Detect which cell encompasses the target text, then output its (X, Y) center coordinate. 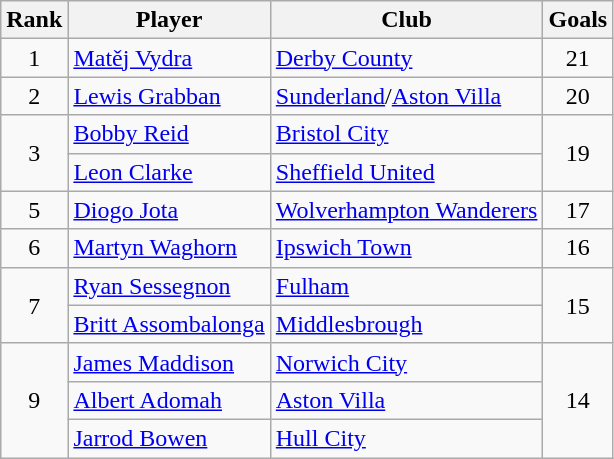
Matěj Vydra (169, 58)
Rank (34, 20)
Derby County (406, 58)
Martyn Waghorn (169, 248)
5 (34, 210)
Goals (578, 20)
Sheffield United (406, 172)
6 (34, 248)
Ipswich Town (406, 248)
Norwich City (406, 362)
Club (406, 20)
15 (578, 305)
17 (578, 210)
1 (34, 58)
3 (34, 153)
Fulham (406, 286)
Bristol City (406, 134)
Player (169, 20)
2 (34, 96)
James Maddison (169, 362)
9 (34, 400)
Ryan Sessegnon (169, 286)
Jarrod Bowen (169, 438)
Lewis Grabban (169, 96)
16 (578, 248)
21 (578, 58)
Britt Assombalonga (169, 324)
Middlesbrough (406, 324)
Albert Adomah (169, 400)
Wolverhampton Wanderers (406, 210)
Aston Villa (406, 400)
Hull City (406, 438)
14 (578, 400)
7 (34, 305)
Leon Clarke (169, 172)
Sunderland/Aston Villa (406, 96)
Diogo Jota (169, 210)
Bobby Reid (169, 134)
20 (578, 96)
19 (578, 153)
